Output the (X, Y) coordinate of the center of the cell containing the given text.  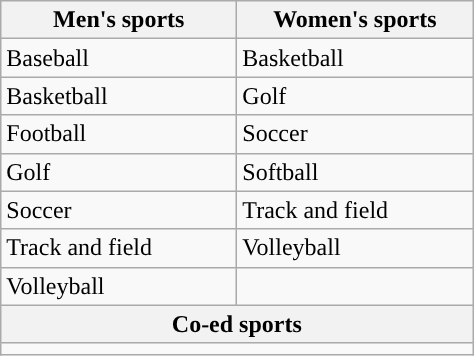
Football (119, 134)
Women's sports (355, 20)
Men's sports (119, 20)
Softball (355, 172)
Baseball (119, 58)
Co-ed sports (237, 324)
